Scan for the cell matching the given text and deliver its (x, y) coordinate at center. 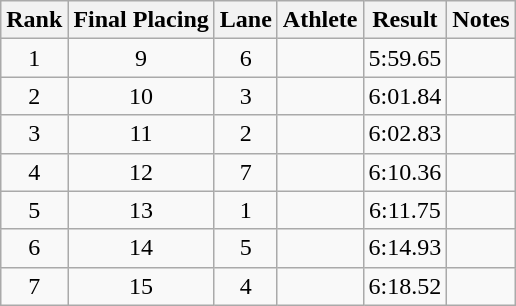
15 (141, 286)
6:10.36 (405, 172)
Final Placing (141, 20)
Result (405, 20)
Notes (481, 20)
5:59.65 (405, 58)
11 (141, 134)
10 (141, 96)
6:18.52 (405, 286)
6:11.75 (405, 210)
14 (141, 248)
9 (141, 58)
Athlete (320, 20)
Rank (34, 20)
Lane (246, 20)
13 (141, 210)
6:01.84 (405, 96)
12 (141, 172)
6:02.83 (405, 134)
6:14.93 (405, 248)
